Scan for the cell matching the given text and deliver its (X, Y) coordinate at center. 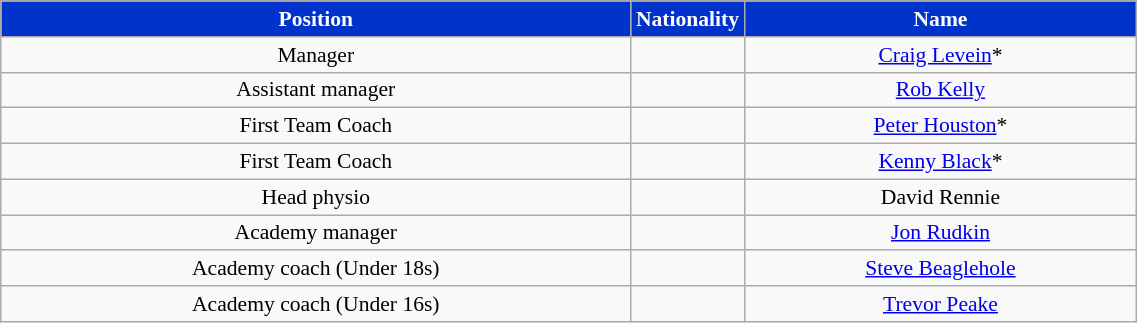
Kenny Black* (940, 162)
David Rennie (940, 197)
Assistant manager (316, 90)
Head physio (316, 197)
Academy coach (Under 18s) (316, 269)
Steve Beaglehole (940, 269)
Name (940, 19)
Academy manager (316, 233)
Craig Levein* (940, 55)
Academy coach (Under 16s) (316, 304)
Position (316, 19)
Rob Kelly (940, 90)
Nationality (688, 19)
Manager (316, 55)
Jon Rudkin (940, 233)
Peter Houston* (940, 126)
Trevor Peake (940, 304)
